From the cell containing the given text, extract its center point as (x, y) coordinate. 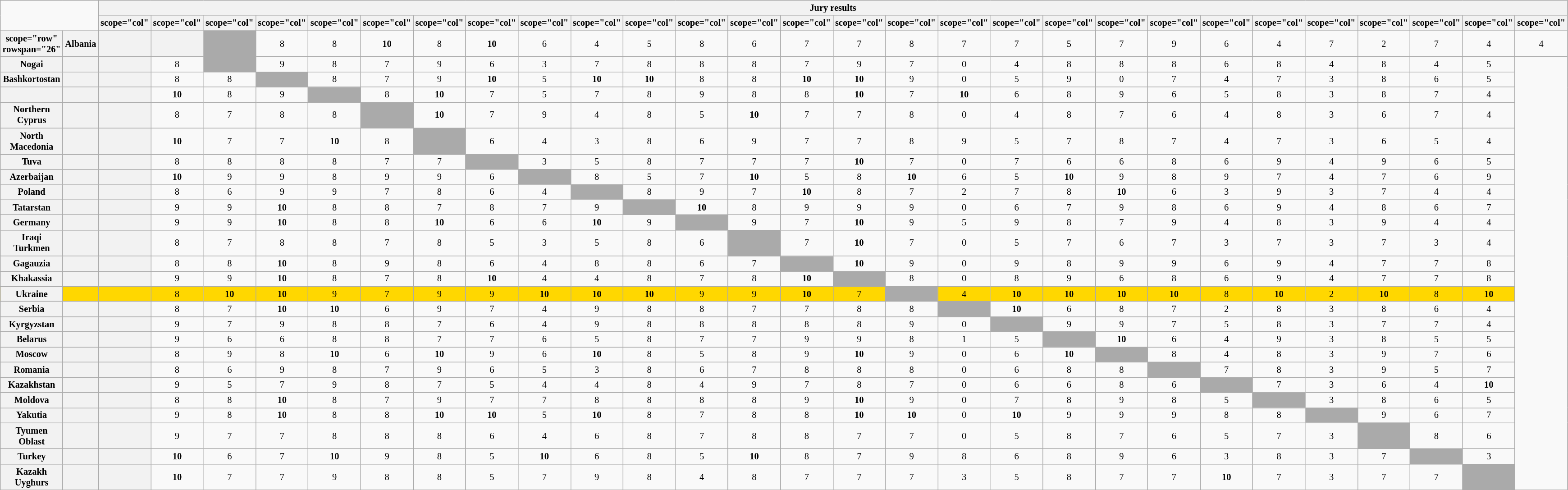
Poland (32, 192)
Turkey (32, 456)
Serbia (32, 309)
Germany (32, 222)
Azerbaijan (32, 177)
Moldova (32, 400)
Kazakhstan (32, 385)
Albania (80, 44)
1 (964, 339)
Tyumen Oblast (32, 436)
Belarus (32, 339)
Khakassia (32, 279)
Kazakh Uyghurs (32, 477)
Kyrgyzstan (32, 324)
scope="row" rowspan="26" (32, 44)
Gagauzia (32, 264)
Iraqi Turkmen (32, 243)
Northern Cyprus (32, 115)
Romania (32, 370)
Tuva (32, 162)
Ukraine (32, 294)
Jury results (833, 8)
Bashkortostan (32, 79)
Tatarstan (32, 207)
Nogai (32, 64)
Yakutia (32, 415)
North Macedonia (32, 141)
Moscow (32, 354)
